From the cell containing the given text, extract its center point as [X, Y] coordinate. 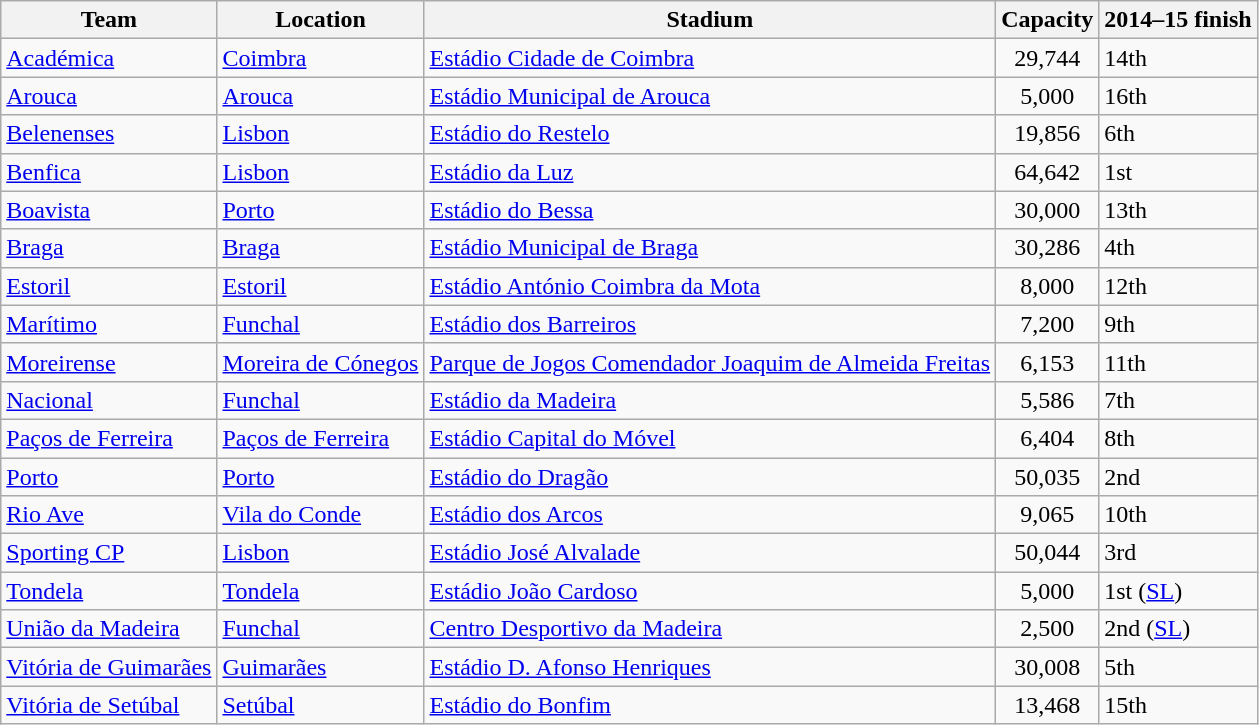
Estádio Municipal de Braga [710, 248]
Académica [109, 58]
16th [1178, 96]
Estádio João Cardoso [710, 591]
2014–15 finish [1178, 20]
2nd [1178, 477]
9th [1178, 324]
2,500 [1048, 629]
4th [1178, 248]
Estádio Capital do Móvel [710, 438]
7th [1178, 400]
Moreirense [109, 362]
Vila do Conde [320, 515]
50,035 [1048, 477]
Benfica [109, 172]
30,008 [1048, 667]
Location [320, 20]
10th [1178, 515]
8th [1178, 438]
Centro Desportivo da Madeira [710, 629]
Estádio da Madeira [710, 400]
30,286 [1048, 248]
Estádio José Alvalade [710, 553]
Estádio dos Arcos [710, 515]
13,468 [1048, 705]
11th [1178, 362]
Estádio do Restelo [710, 134]
Estádio do Bessa [710, 210]
30,000 [1048, 210]
1st [1178, 172]
Setúbal [320, 705]
Moreira de Cónegos [320, 362]
64,642 [1048, 172]
Estádio António Coimbra da Mota [710, 286]
Guimarães [320, 667]
6,153 [1048, 362]
Estádio dos Barreiros [710, 324]
Parque de Jogos Comendador Joaquim de Almeida Freitas [710, 362]
6,404 [1048, 438]
Capacity [1048, 20]
12th [1178, 286]
13th [1178, 210]
União da Madeira [109, 629]
Coimbra [320, 58]
15th [1178, 705]
Estádio Municipal de Arouca [710, 96]
2nd (SL) [1178, 629]
1st (SL) [1178, 591]
5,586 [1048, 400]
Sporting CP [109, 553]
Marítimo [109, 324]
7,200 [1048, 324]
Estádio do Dragão [710, 477]
9,065 [1048, 515]
50,044 [1048, 553]
3rd [1178, 553]
Estádio Cidade de Coimbra [710, 58]
Estádio D. Afonso Henriques [710, 667]
Team [109, 20]
Vitória de Guimarães [109, 667]
Vitória de Setúbal [109, 705]
5th [1178, 667]
Nacional [109, 400]
Belenenses [109, 134]
Boavista [109, 210]
29,744 [1048, 58]
6th [1178, 134]
Stadium [710, 20]
14th [1178, 58]
19,856 [1048, 134]
Estádio do Bonfim [710, 705]
Estádio da Luz [710, 172]
8,000 [1048, 286]
Rio Ave [109, 515]
